Return [X, Y] of the center of cell containing provided text 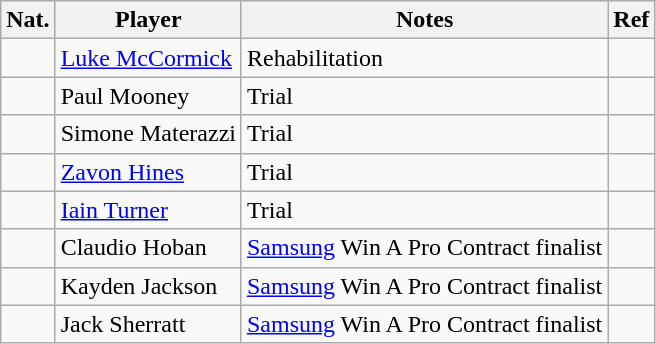
Luke McCormick [148, 58]
Simone Materazzi [148, 134]
Ref [632, 20]
Claudio Hoban [148, 248]
Player [148, 20]
Notes [424, 20]
Rehabilitation [424, 58]
Zavon Hines [148, 172]
Paul Mooney [148, 96]
Nat. [28, 20]
Jack Sherratt [148, 324]
Kayden Jackson [148, 286]
Iain Turner [148, 210]
